Identify which cell holds the provided text, then report its (x, y) central coordinate. 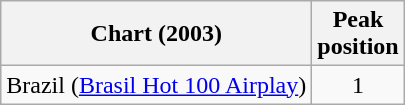
Brazil (Brasil Hot 100 Airplay) (156, 85)
1 (358, 85)
Peakposition (358, 34)
Chart (2003) (156, 34)
